Determine the [X, Y] coordinate at the center of the cell enclosing the given text.  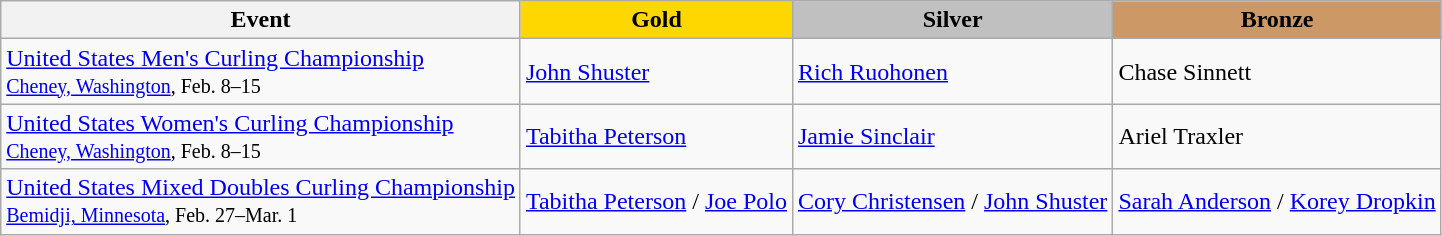
Tabitha Peterson / Joe Polo [656, 202]
Cory Christensen / John Shuster [952, 202]
Ariel Traxler [1277, 136]
Bronze [1277, 20]
John Shuster [656, 72]
Rich Ruohonen [952, 72]
Silver [952, 20]
United States Men's Curling Championship Cheney, Washington, Feb. 8–15 [261, 72]
Gold [656, 20]
Tabitha Peterson [656, 136]
United States Women's Curling Championship Cheney, Washington, Feb. 8–15 [261, 136]
Sarah Anderson / Korey Dropkin [1277, 202]
Event [261, 20]
United States Mixed Doubles Curling Championship Bemidji, Minnesota, Feb. 27–Mar. 1 [261, 202]
Chase Sinnett [1277, 72]
Jamie Sinclair [952, 136]
